Return the (x, y) coordinate for the center point of the cell that contains the specified text.  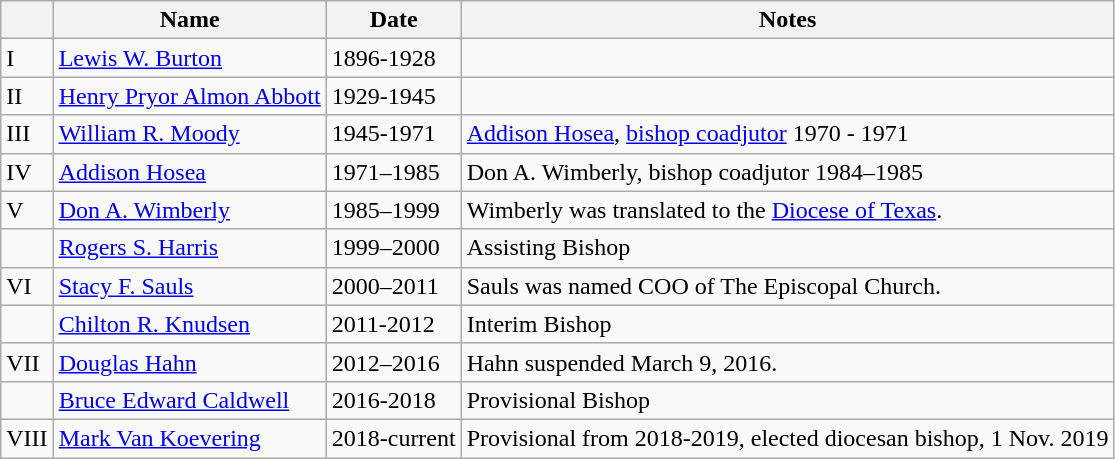
V (27, 210)
Don A. Wimberly, bishop coadjutor 1984–1985 (788, 172)
Don A. Wimberly (190, 210)
1929-1945 (394, 96)
Name (190, 20)
VIII (27, 438)
Addison Hosea, bishop coadjutor 1970 - 1971 (788, 134)
Bruce Edward Caldwell (190, 400)
2011-2012 (394, 324)
III (27, 134)
VII (27, 362)
Wimberly was translated to the Diocese of Texas. (788, 210)
Stacy F. Sauls (190, 286)
Notes (788, 20)
1945-1971 (394, 134)
1896-1928 (394, 58)
Hahn suspended March 9, 2016. (788, 362)
1999–2000 (394, 248)
Douglas Hahn (190, 362)
2018-current (394, 438)
1971–1985 (394, 172)
Provisional Bishop (788, 400)
VI (27, 286)
Lewis W. Burton (190, 58)
Provisional from 2018-2019, elected diocesan bishop, 1 Nov. 2019 (788, 438)
William R. Moody (190, 134)
Mark Van Koevering (190, 438)
Sauls was named COO of The Episcopal Church. (788, 286)
Chilton R. Knudsen (190, 324)
Rogers S. Harris (190, 248)
Henry Pryor Almon Abbott (190, 96)
IV (27, 172)
2012–2016 (394, 362)
II (27, 96)
Assisting Bishop (788, 248)
Date (394, 20)
2000–2011 (394, 286)
Interim Bishop (788, 324)
2016-2018 (394, 400)
1985–1999 (394, 210)
Addison Hosea (190, 172)
I (27, 58)
